Search for the cell housing the specified text and yield its [X, Y] center coordinate. 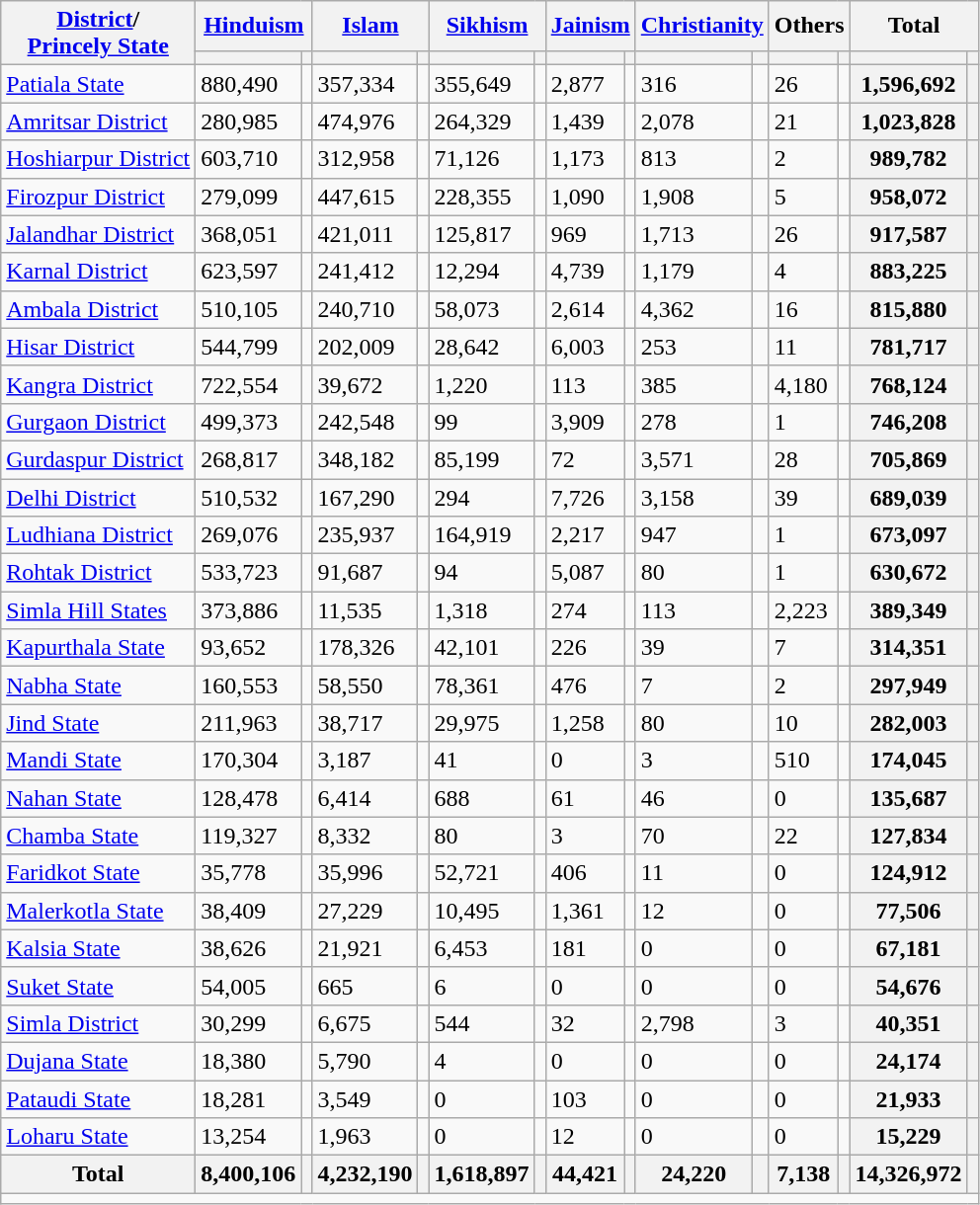
27,229 [366, 911]
8,332 [366, 836]
689,039 [909, 497]
280,985 [249, 121]
Others [809, 26]
28 [803, 459]
35,996 [366, 873]
Firozpur District [99, 197]
510,532 [249, 497]
28,642 [482, 347]
6,453 [482, 948]
Faridkot State [99, 873]
District/Princely State [99, 34]
Chamba State [99, 836]
373,886 [249, 610]
269,076 [249, 535]
4,739 [585, 272]
18,380 [249, 1061]
3,187 [366, 761]
316 [694, 84]
815,880 [909, 309]
813 [694, 159]
Karnal District [99, 272]
119,327 [249, 836]
2,217 [585, 535]
71,126 [482, 159]
124,912 [909, 873]
11,535 [366, 610]
917,587 [909, 234]
603,710 [249, 159]
22 [803, 836]
294 [482, 497]
348,182 [366, 459]
3,158 [694, 497]
103 [585, 1099]
242,548 [366, 422]
447,615 [366, 197]
4,180 [803, 384]
406 [585, 873]
385 [694, 384]
474,976 [366, 121]
5,790 [366, 1061]
Simla District [99, 1023]
41 [482, 761]
1,318 [482, 610]
40,351 [909, 1023]
54,005 [249, 986]
1,618,897 [482, 1174]
Gurgaon District [99, 422]
Delhi District [99, 497]
240,710 [366, 309]
181 [585, 948]
42,101 [482, 648]
228,355 [482, 197]
274 [585, 610]
Dujana State [99, 1061]
278 [694, 422]
Jind State [99, 723]
705,869 [909, 459]
Kangra District [99, 384]
12,294 [482, 272]
1,908 [694, 197]
1,220 [482, 384]
78,361 [482, 685]
268,817 [249, 459]
6,414 [366, 798]
1,258 [585, 723]
357,334 [366, 84]
1,179 [694, 272]
Jainism [591, 26]
Pataudi State [99, 1099]
630,672 [909, 573]
282,003 [909, 723]
39,672 [366, 384]
67,181 [909, 948]
253 [694, 347]
2,614 [585, 309]
24,220 [694, 1174]
3,909 [585, 422]
21,933 [909, 1099]
880,490 [249, 84]
38,626 [249, 948]
510,105 [249, 309]
947 [694, 535]
174,045 [909, 761]
Hinduism [254, 26]
Jalandhar District [99, 234]
673,097 [909, 535]
958,072 [909, 197]
70 [694, 836]
Malerkotla State [99, 911]
Rohtak District [99, 573]
544 [482, 1023]
235,937 [366, 535]
Hisar District [99, 347]
91,687 [366, 573]
6,003 [585, 347]
746,208 [909, 422]
264,329 [482, 121]
2,078 [694, 121]
170,304 [249, 761]
510 [803, 761]
241,412 [366, 272]
1,090 [585, 197]
160,553 [249, 685]
722,554 [249, 384]
38,717 [366, 723]
Islam [370, 26]
72 [585, 459]
99 [482, 422]
Amritsar District [99, 121]
13,254 [249, 1137]
768,124 [909, 384]
623,597 [249, 272]
Kapurthala State [99, 648]
368,051 [249, 234]
312,958 [366, 159]
93,652 [249, 648]
2,223 [803, 610]
128,478 [249, 798]
499,373 [249, 422]
21 [803, 121]
29,975 [482, 723]
533,723 [249, 573]
15,229 [909, 1137]
77,506 [909, 911]
1,173 [585, 159]
1,713 [694, 234]
94 [482, 573]
8,400,106 [249, 1174]
21,921 [366, 948]
46 [694, 798]
44,421 [585, 1174]
61 [585, 798]
164,919 [482, 535]
544,799 [249, 347]
279,099 [249, 197]
Simla Hill States [99, 610]
18,281 [249, 1099]
24,174 [909, 1061]
Gurdaspur District [99, 459]
Mandi State [99, 761]
Nabha State [99, 685]
781,717 [909, 347]
969 [585, 234]
6 [482, 986]
6,675 [366, 1023]
16 [803, 309]
476 [585, 685]
1,596,692 [909, 84]
58,550 [366, 685]
35,778 [249, 873]
Christianity [701, 26]
178,326 [366, 648]
14,326,972 [909, 1174]
202,009 [366, 347]
Sikhism [487, 26]
54,676 [909, 986]
1,439 [585, 121]
10 [803, 723]
2,877 [585, 84]
5,087 [585, 573]
5 [803, 197]
7,138 [803, 1174]
125,817 [482, 234]
1,023,828 [909, 121]
883,225 [909, 272]
52,721 [482, 873]
665 [366, 986]
Kalsia State [99, 948]
Patiala State [99, 84]
211,963 [249, 723]
85,199 [482, 459]
32 [585, 1023]
Ambala District [99, 309]
355,649 [482, 84]
58,073 [482, 309]
688 [482, 798]
135,687 [909, 798]
Ludhiana District [99, 535]
38,409 [249, 911]
7,726 [585, 497]
167,290 [366, 497]
30,299 [249, 1023]
226 [585, 648]
4,362 [694, 309]
989,782 [909, 159]
10,495 [482, 911]
2,798 [694, 1023]
3,549 [366, 1099]
4,232,190 [366, 1174]
3,571 [694, 459]
314,351 [909, 648]
Hoshiarpur District [99, 159]
1,361 [585, 911]
127,834 [909, 836]
Nahan State [99, 798]
297,949 [909, 685]
Loharu State [99, 1137]
421,011 [366, 234]
1,963 [366, 1137]
389,349 [909, 610]
Suket State [99, 986]
